Identify which cell holds the provided text, then report its (X, Y) central coordinate. 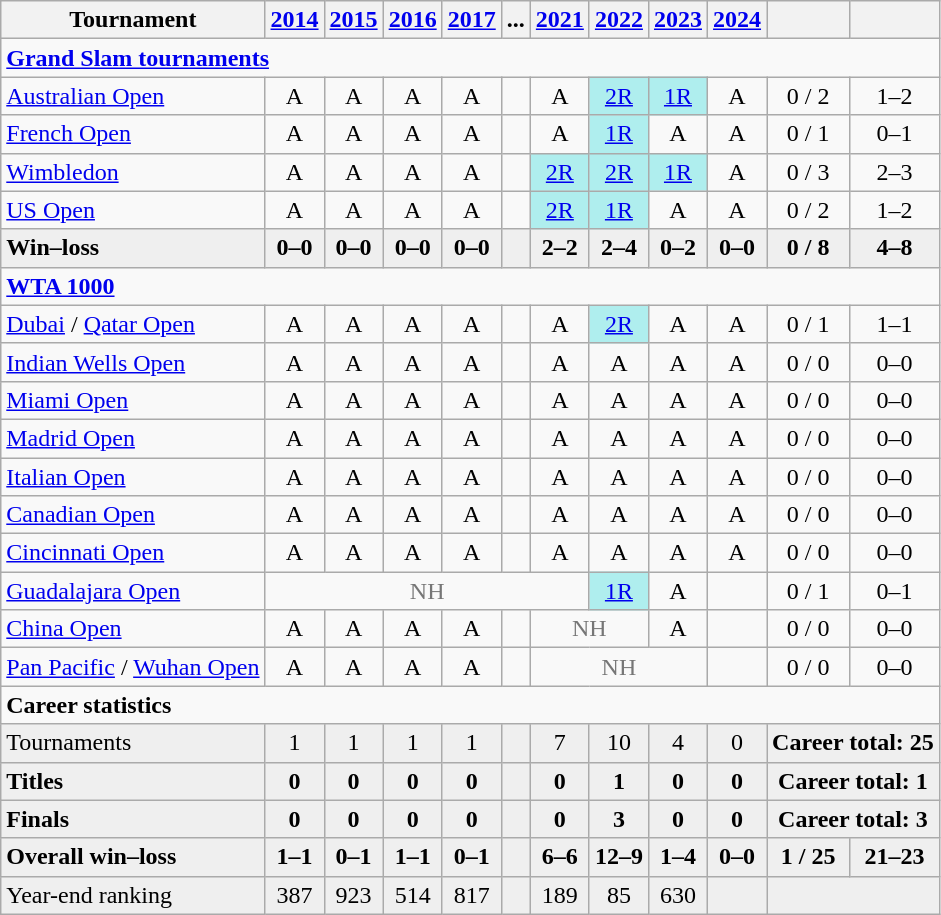
2–2 (560, 248)
3 (618, 819)
189 (560, 895)
Year-end ranking (133, 895)
Australian Open (133, 96)
Indian Wells Open (133, 362)
0 / 3 (808, 172)
0–2 (678, 248)
Career statistics (470, 705)
2022 (618, 20)
85 (618, 895)
1 / 25 (808, 857)
2–3 (895, 172)
2021 (560, 20)
1–4 (678, 857)
2–4 (618, 248)
4 (678, 743)
10 (618, 743)
630 (678, 895)
514 (412, 895)
Canadian Open (133, 515)
Dubai / Qatar Open (133, 324)
Finals (133, 819)
Tournament (133, 20)
923 (354, 895)
Career total: 25 (854, 743)
7 (560, 743)
2016 (412, 20)
Titles (133, 781)
4–8 (895, 248)
Career total: 1 (854, 781)
Guadalajara Open (133, 591)
Grand Slam tournaments (470, 58)
Italian Open (133, 477)
Career total: 3 (854, 819)
2023 (678, 20)
WTA 1000 (470, 286)
Miami Open (133, 400)
... (516, 20)
387 (294, 895)
0 / 8 (808, 248)
2015 (354, 20)
Wimbledon (133, 172)
China Open (133, 629)
12–9 (618, 857)
2024 (738, 20)
Cincinnati Open (133, 553)
21–23 (895, 857)
2014 (294, 20)
Madrid Open (133, 438)
Win–loss (133, 248)
2017 (472, 20)
Pan Pacific / Wuhan Open (133, 667)
US Open (133, 210)
Tournaments (133, 743)
817 (472, 895)
French Open (133, 134)
Overall win–loss (133, 857)
6–6 (560, 857)
